Scan for the cell matching the given text and deliver its (X, Y) coordinate at center. 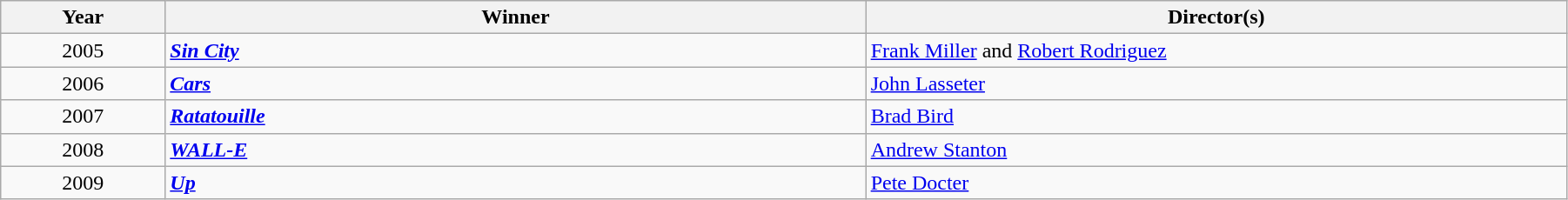
Winner (515, 17)
Ratatouille (515, 117)
2006 (84, 83)
Andrew Stanton (1216, 150)
John Lasseter (1216, 83)
WALL-E (515, 150)
2007 (84, 117)
Frank Miller and Robert Rodriguez (1216, 50)
2009 (84, 183)
2005 (84, 50)
2008 (84, 150)
Cars (515, 83)
Director(s) (1216, 17)
Brad Bird (1216, 117)
Year (84, 17)
Pete Docter (1216, 183)
Up (515, 183)
Sin City (515, 50)
